Determine the [X, Y] coordinate at the center of the cell enclosing the given text.  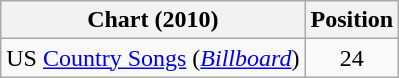
US Country Songs (Billboard) [153, 58]
Position [352, 20]
24 [352, 58]
Chart (2010) [153, 20]
